Provide the (X, Y) coordinate of the cell's center where the given text is located.  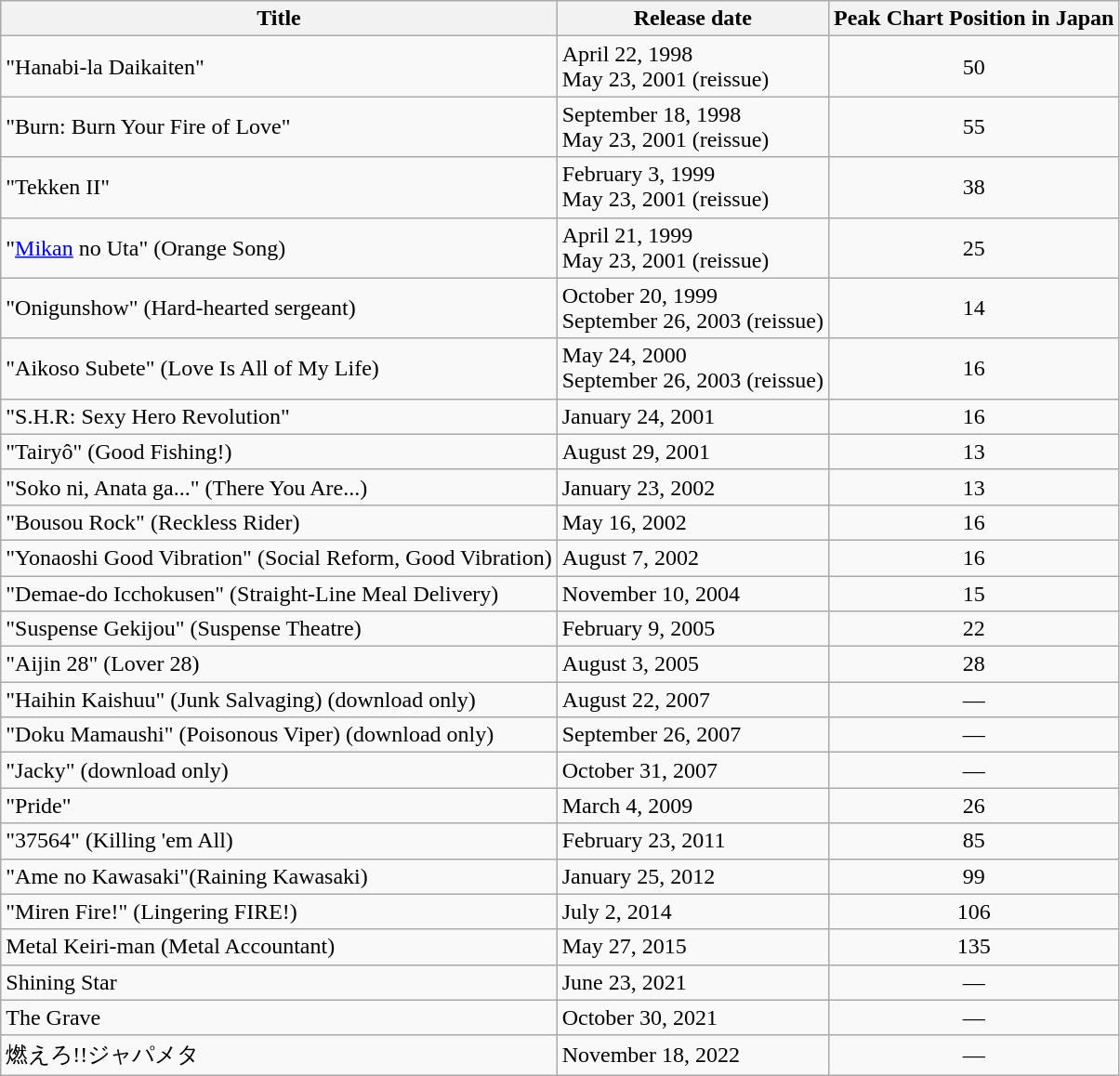
June 23, 2021 (692, 982)
October 30, 2021 (692, 1017)
February 3, 1999 May 23, 2001 (reissue) (692, 188)
March 4, 2009 (692, 806)
"Soko ni, Anata ga..." (There You Are...) (279, 487)
January 25, 2012 (692, 876)
"Hanabi-la Daikaiten" (279, 67)
15 (973, 594)
26 (973, 806)
55 (973, 126)
99 (973, 876)
22 (973, 629)
Peak Chart Position in Japan (973, 19)
Title (279, 19)
85 (973, 841)
Shining Star (279, 982)
Release date (692, 19)
May 27, 2015 (692, 947)
"Aikoso Subete" (Love Is All of My Life) (279, 368)
August 7, 2002 (692, 558)
November 18, 2022 (692, 1056)
"Jacky" (download only) (279, 770)
"Tairyô" (Good Fishing!) (279, 452)
April 21, 1999 May 23, 2001 (reissue) (692, 247)
14 (973, 308)
May 24, 2000 September 26, 2003 (reissue) (692, 368)
"Burn: Burn Your Fire of Love" (279, 126)
July 2, 2014 (692, 912)
September 18, 1998 May 23, 2001 (reissue) (692, 126)
"37564" (Killing 'em All) (279, 841)
"Doku Mamaushi" (Poisonous Viper) (download only) (279, 735)
燃えろ!!ジャパメタ (279, 1056)
"Ame no Kawasaki"(Raining Kawasaki) (279, 876)
"Onigunshow" (Hard-hearted sergeant) (279, 308)
"Mikan no Uta" (Orange Song) (279, 247)
September 26, 2007 (692, 735)
38 (973, 188)
106 (973, 912)
February 23, 2011 (692, 841)
"Haihin Kaishuu" (Junk Salvaging) (download only) (279, 700)
135 (973, 947)
"S.H.R: Sexy Hero Revolution" (279, 416)
April 22, 1998 May 23, 2001 (reissue) (692, 67)
January 23, 2002 (692, 487)
"Suspense Gekijou" (Suspense Theatre) (279, 629)
"Yonaoshi Good Vibration" (Social Reform, Good Vibration) (279, 558)
25 (973, 247)
May 16, 2002 (692, 522)
February 9, 2005 (692, 629)
January 24, 2001 (692, 416)
"Miren Fire!" (Lingering FIRE!) (279, 912)
August 3, 2005 (692, 664)
The Grave (279, 1017)
"Aijin 28" (Lover 28) (279, 664)
"Bousou Rock" (Reckless Rider) (279, 522)
"Demae-do Icchokusen" (Straight-Line Meal Delivery) (279, 594)
August 22, 2007 (692, 700)
"Tekken II" (279, 188)
October 20, 1999 September 26, 2003 (reissue) (692, 308)
"Pride" (279, 806)
October 31, 2007 (692, 770)
Metal Keiri-man (Metal Accountant) (279, 947)
November 10, 2004 (692, 594)
28 (973, 664)
August 29, 2001 (692, 452)
50 (973, 67)
